For the text-containing cell, return its midpoint in [x, y] coordinate format. 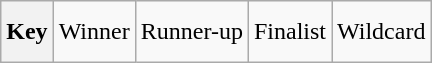
Winner [94, 32]
Finalist [290, 32]
Wildcard [382, 32]
Key [27, 32]
Runner-up [192, 32]
